Determine the (X, Y) coordinate at the center of the cell enclosing the given text.  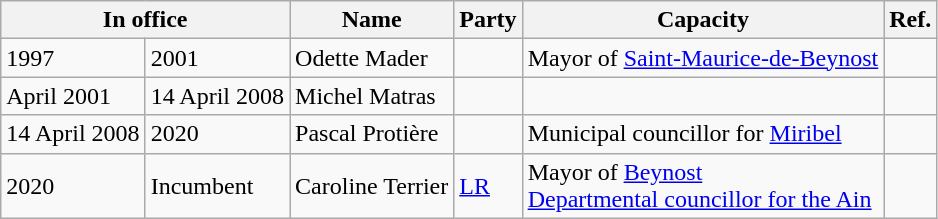
Capacity (703, 20)
Mayor of Saint-Maurice-de-Beynost (703, 58)
Name (372, 20)
2001 (217, 58)
Incumbent (217, 186)
Mayor of BeynostDepartmental councillor for the Ain (703, 186)
Caroline Terrier (372, 186)
Michel Matras (372, 96)
Ref. (910, 20)
Odette Mader (372, 58)
Municipal councillor for Miribel (703, 134)
In office (146, 20)
LR (488, 186)
1997 (73, 58)
Pascal Protière (372, 134)
April 2001 (73, 96)
Party (488, 20)
